Scan for the cell matching the given text and deliver its [X, Y] coordinate at center. 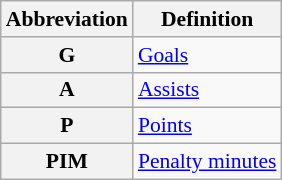
Assists [208, 90]
Penalty minutes [208, 162]
Definition [208, 19]
G [67, 55]
Points [208, 126]
Goals [208, 55]
A [67, 90]
PIM [67, 162]
Abbreviation [67, 19]
P [67, 126]
